From the cell containing the given text, extract its center point as (X, Y) coordinate. 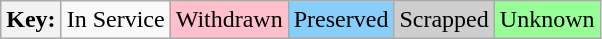
Preserved (341, 20)
Unknown (547, 20)
In Service (116, 20)
Withdrawn (229, 20)
Scrapped (444, 20)
Key: (31, 20)
